Identify which cell holds the provided text, then report its (X, Y) central coordinate. 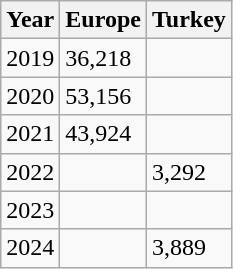
2021 (30, 134)
3,292 (188, 172)
Europe (104, 20)
Turkey (188, 20)
3,889 (188, 248)
Year (30, 20)
2019 (30, 58)
53,156 (104, 96)
43,924 (104, 134)
36,218 (104, 58)
2024 (30, 248)
2023 (30, 210)
2020 (30, 96)
2022 (30, 172)
